From the cell containing the given text, extract its center point as [X, Y] coordinate. 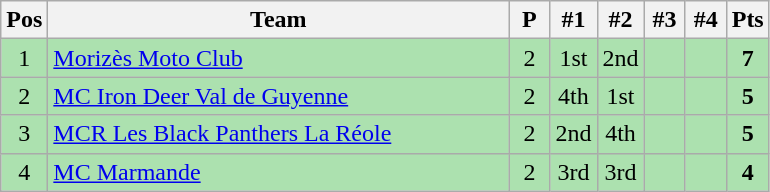
P [530, 20]
3 [24, 134]
Team [278, 20]
MCR Les Black Panthers La Réole [278, 134]
Morizès Moto Club [278, 58]
#1 [574, 20]
MC Marmande [278, 172]
#4 [706, 20]
1 [24, 58]
Pts [748, 20]
#2 [620, 20]
MC Iron Deer Val de Guyenne [278, 96]
Pos [24, 20]
#3 [664, 20]
7 [748, 58]
